Capture the cell that displays the provided text and extract its [x, y] central coordinate. 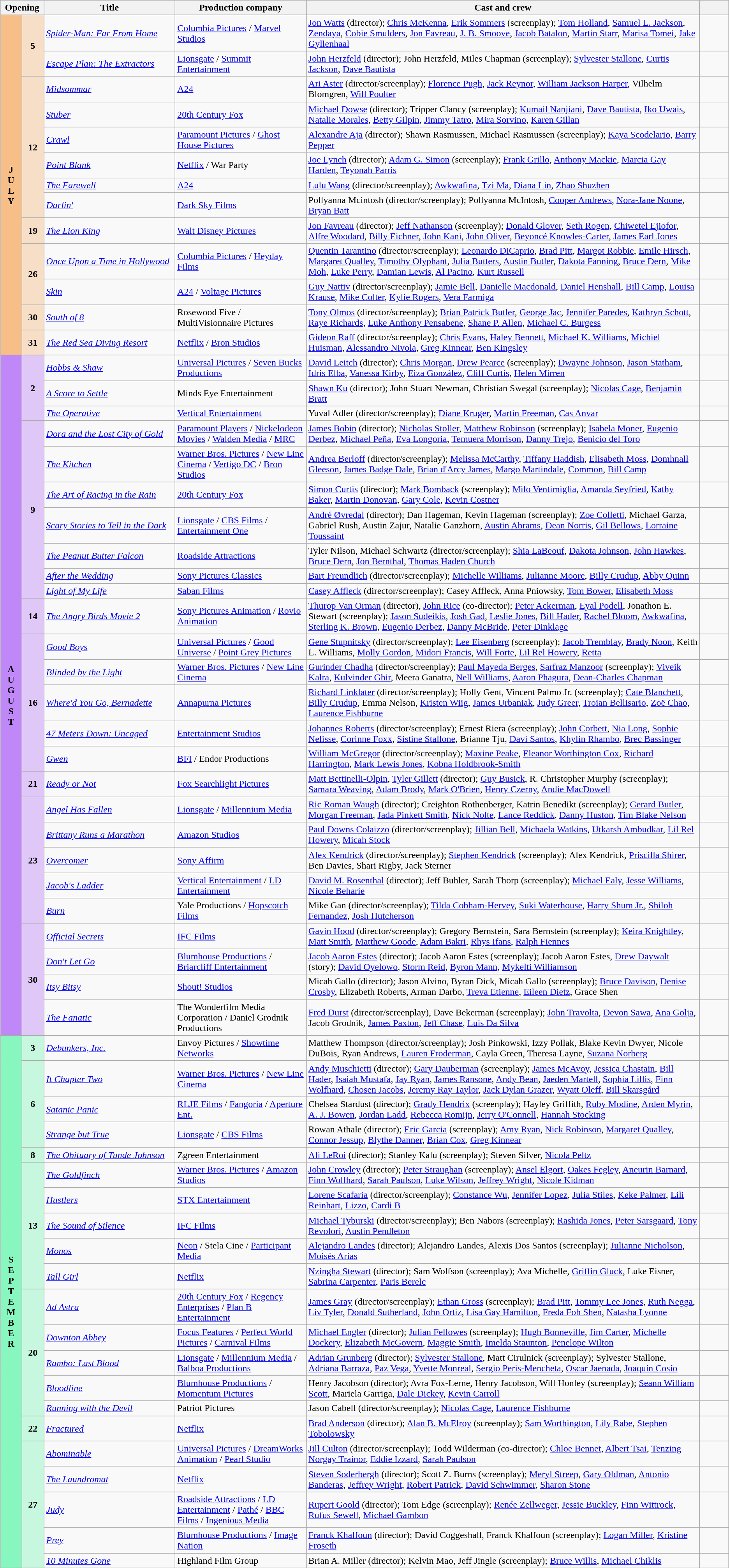
Saban Films [241, 591]
Guy Nattiv (director/screenplay); Jamie Bell, Danielle Macdonald, Daniel Henshall, Bill Camp, Louisa Krause, Mike Colter, Kylie Rogers, Vera Farmiga [503, 291]
The Operative [110, 413]
Netflix / War Party [241, 165]
Itsy Bitsy [110, 987]
Blinded by the Light [110, 672]
23 [33, 860]
Dark Sky Films [241, 205]
Blumhouse Productions / Momentum Pictures [241, 1388]
Vertical Entertainment / LD Entertainment [241, 885]
JULY [11, 185]
Yuval Adler (director/screenplay); Diane Kruger, Martin Freeman, Cas Anvar [503, 413]
Good Boys [110, 647]
Lionsgate / Millennium Media / Balboa Productions [241, 1363]
Rosewood Five / MultiVisionnaire Pictures [241, 317]
Warner Bros. Pictures / New Line Cinema / Vertigo DC / Bron Studios [241, 464]
SEPTEMBER [11, 1301]
12 [33, 147]
Warner Bros. Pictures / Amazon Studios [241, 1175]
Tyler Nilson, Michael Schwartz (director/screenplay); Shia LaBeouf, Dakota Johnson, John Hawkes, Bruce Dern, Jon Bernthal, Thomas Haden Church [503, 556]
The Wonderfilm Media Corporation / Daniel Grodnik Productions [241, 1017]
Lionsgate / Summit Entertainment [241, 64]
A24 / Voltage Pictures [241, 291]
Columbia Pictures / Marvel Studios [241, 33]
Universal Pictures / Good Universe / Point Grey Pictures [241, 647]
Ad Astra [110, 1307]
8 [33, 1155]
Skin [110, 291]
Abominable [110, 1453]
Burn [110, 911]
Monos [110, 1251]
Nzingha Stewart (director); Sam Wolfson (screenplay); Ava Michelle, Griffin Gluck, Luke Eisner, Sabrina Carpenter, Paris Berelc [503, 1277]
Highland Film Group [241, 1561]
Satanic Panic [110, 1109]
BFI / Endor Productions [241, 759]
Alexandre Aja (director); Shawn Rasmussen, Michael Rasmussen (screenplay); Kaya Scodelario, Barry Pepper [503, 139]
Cast and crew [503, 8]
Downton Abbey [110, 1337]
Vertical Entertainment [241, 413]
3 [33, 1048]
Where'd You Go, Bernadette [110, 703]
Casey Affleck (director/screenplay); Casey Affleck, Anna Pniowsky, Tom Bower, Elisabeth Moss [503, 591]
Ali LeRoi (director); Stanley Kalu (screenplay); Steven Silver, Nicola Peltz [503, 1155]
The Sound of Silence [110, 1226]
Judy [110, 1510]
Midsommar [110, 89]
Strange but True [110, 1135]
Annapurna Pictures [241, 703]
Lionsgate / Millennium Media [241, 810]
Hobbs & Shaw [110, 368]
Stuber [110, 115]
It Chapter Two [110, 1079]
Overcomer [110, 860]
The Peanut Butter Falcon [110, 556]
Once Upon a Time in Hollywood [110, 261]
10 Minutes Gone [110, 1561]
Universal Pictures / Seven Bucks Productions [241, 368]
Franck Khalfoun (director); David Coggeshall, Franck Khalfoun (screenplay); Logan Miller, Kristine Froseth [503, 1540]
Fox Searchlight Pictures [241, 784]
Jill Culton (director/screenplay); Todd Wilderman (co-director); Chloe Bennet, Albert Tsai, Tenzing Norgay Trainor, Eddie Izzard, Sarah Paulson [503, 1453]
The Lion King [110, 231]
Debunkers, Inc. [110, 1048]
Simon Curtis (director); Mark Bomback (screenplay); Milo Ventimiglia, Amanda Seyfried, Kathy Baker, Martin Donovan, Gary Cole, Kevin Costner [503, 495]
19 [33, 231]
Neon / Stela Cine / Participant Media [241, 1251]
Opening [22, 8]
Title [110, 8]
John Herzfeld (director); John Herzfeld, Miles Chapman (screenplay); Sylvester Stallone, Curtis Jackson, Dave Bautista [503, 64]
Pollyanna Mcintosh (director/screenplay); Pollyanna McIntosh, Cooper Andrews, Nora-Jane Noone, Bryan Batt [503, 205]
Scary Stories to Tell in the Dark [110, 525]
47 Meters Down: Uncaged [110, 733]
Entertainment Studios [241, 733]
Columbia Pictures / Heyday Films [241, 261]
After the Wedding [110, 576]
16 [33, 703]
Ari Aster (director/screenplay); Florence Pugh, Jack Reynor, William Jackson Harper, Vilhelm Blomgren, Will Poulter [503, 89]
William McGregor (director/screenplay); Maxine Peake, Eleanor Worthington Cox, Richard Harrington, Mark Lewis Jones, Kobna Holdbrook-Smith [503, 759]
Lulu Wang (director/screenplay); Awkwafina, Tzi Ma, Diana Lin, Zhao Shuzhen [503, 185]
Lorene Scafaria (director/screenplay); Constance Wu, Jennifer Lopez, Julia Stiles, Keke Palmer, Lili Reinhart, Lizzo, Cardi B [503, 1200]
Paul Downs Colaizzo (director/screenplay); Jillian Bell, Michaela Watkins, Utkarsh Ambudkar, Lil Rel Howery, Micah Stock [503, 835]
Brittany Runs a Marathon [110, 835]
Alex Kendrick (director/screenplay); Stephen Kendrick (screenplay); Alex Kendrick, Priscilla Shirer, Ben Davies, Shari Rigby, Jack Sterner [503, 860]
Dora and the Lost City of Gold [110, 433]
Blumhouse Productions / Image Nation [241, 1540]
Universal Pictures / DreamWorks Animation / Pearl Studio [241, 1453]
13 [33, 1226]
Gwen [110, 759]
Blumhouse Productions / Briarcliff Entertainment [241, 962]
Tall Girl [110, 1277]
Yale Productions / Hopscotch Films [241, 911]
Lionsgate / CBS Films [241, 1135]
Light of My Life [110, 591]
Walt Disney Pictures [241, 231]
Rambo: Last Blood [110, 1363]
Envoy Pictures / Showtime Networks [241, 1048]
Focus Features / Perfect World Pictures / Carnival Films [241, 1337]
20 [33, 1352]
Point Blank [110, 165]
The Farewell [110, 185]
Amazon Studios [241, 835]
22 [33, 1429]
Jacob's Ladder [110, 885]
Running with the Devil [110, 1408]
Minds Eye Entertainment [241, 394]
Netflix / Bron Studios [241, 343]
Shawn Ku (director); John Stuart Newman, Christian Swegal (screenplay); Nicolas Cage, Benjamin Bratt [503, 394]
The Angry Birds Movie 2 [110, 616]
20th Century Fox / Regency Enterprises / Plan B Entertainment [241, 1307]
RLJE Films / Fangoria / Aperture Ent. [241, 1109]
Ready or Not [110, 784]
Hustlers [110, 1200]
Patriot Pictures [241, 1408]
Roadside Attractions / LD Entertainment / Pathé / BBC Films / Ingenious Media [241, 1510]
Crawl [110, 139]
Mike Gan (director/screenplay); Tilda Cobham-Hervey, Suki Waterhouse, Harry Shum Jr., Shiloh Fernandez, Josh Hutcherson [503, 911]
The Fanatic [110, 1017]
2 [33, 388]
The Kitchen [110, 464]
Paramount Players / Nickelodeon Movies / Walden Media / MRC [241, 433]
Shout! Studios [241, 987]
Sony Pictures Animation / Rovio Animation [241, 616]
Jason Cabell (director/screenplay); Nicolas Cage, Laurence Fishburne [503, 1408]
5 [33, 46]
The Laundromat [110, 1479]
26 [33, 274]
6 [33, 1104]
Rowan Athale (director); Eric Garcia (screenplay); Amy Ryan, Nick Robinson, Margaret Qualley, Connor Jessup, Blythe Danner, Brian Cox, Greg Kinnear [503, 1135]
27 [33, 1504]
Henry Jacobson (director); Avra Fox-Lerne, Henry Jacobson, Will Honley (screenplay); Seann William Scott, Mariela Garriga, Dale Dickey, Kevin Carroll [503, 1388]
David M. Rosenthal (director); Jeff Buhler, Sarah Thorp (screenplay); Michael Ealy, Jesse Williams, Nicole Beharie [503, 885]
Fractured [110, 1429]
Bart Freundlich (director/screenplay); Michelle Williams, Julianne Moore, Billy Crudup, Abby Quinn [503, 576]
The Art of Racing in the Rain [110, 495]
Michael Tyburski (director/screenplay); Ben Nabors (screenplay); Rashida Jones, Peter Sarsgaard, Tony Revolori, Austin Pendleton [503, 1226]
Gideon Raff (director/screenplay); Chris Evans, Haley Bennett, Michael K. Williams, Michiel Huisman, Alessandro Nivola, Greg Kinnear, Ben Kingsley [503, 343]
Alejandro Landes (director); Alejandro Landes, Alexis Dos Santos (screenplay); Julianne Nicholson, Moisés Arias [503, 1251]
South of 8 [110, 317]
STX Entertainment [241, 1200]
14 [33, 616]
Sony Pictures Classics [241, 576]
Brian A. Miller (director); Kelvin Mao, Jeff Jingle (screenplay); Bruce Willis, Michael Chiklis [503, 1561]
Joe Lynch (director); Adam G. Simon (screenplay); Frank Grillo, Anthony Mackie, Marcia Gay Harden, Teyonah Parris [503, 165]
The Red Sea Diving Resort [110, 343]
Official Secrets [110, 936]
Darlin' [110, 205]
31 [33, 343]
Prey [110, 1540]
Spider-Man: Far From Home [110, 33]
Lionsgate / CBS Films / Entertainment One [241, 525]
21 [33, 784]
Brad Anderson (director); Alan B. McElroy (screenplay); Sam Worthington, Lily Rabe, Stephen Tobolowsky [503, 1429]
9 [33, 510]
Paramount Pictures / Ghost House Pictures [241, 139]
The Goldfinch [110, 1175]
Angel Has Fallen [110, 810]
The Obituary of Tunde Johnson [110, 1155]
Don't Let Go [110, 962]
Bloodline [110, 1388]
A Score to Settle [110, 394]
AUGUST [11, 696]
Escape Plan: The Extractors [110, 64]
Sony Affirm [241, 860]
Zgreen Entertainment [241, 1155]
Rupert Goold (director); Tom Edge (screenplay); Renée Zellweger, Jessie Buckley, Finn Wittrock, Rufus Sewell, Michael Gambon [503, 1510]
Roadside Attractions [241, 556]
Production company [241, 8]
